Provide the (x, y) coordinate of the cell's center where the given text is located.  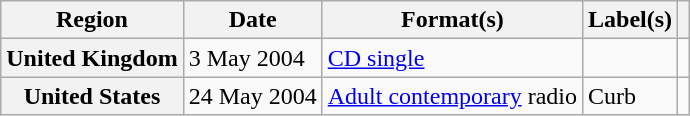
United States (92, 96)
3 May 2004 (252, 58)
Label(s) (630, 20)
Adult contemporary radio (452, 96)
United Kingdom (92, 58)
Region (92, 20)
Date (252, 20)
24 May 2004 (252, 96)
Format(s) (452, 20)
CD single (452, 58)
Curb (630, 96)
